Detect which cell encompasses the target text, then output its (x, y) center coordinate. 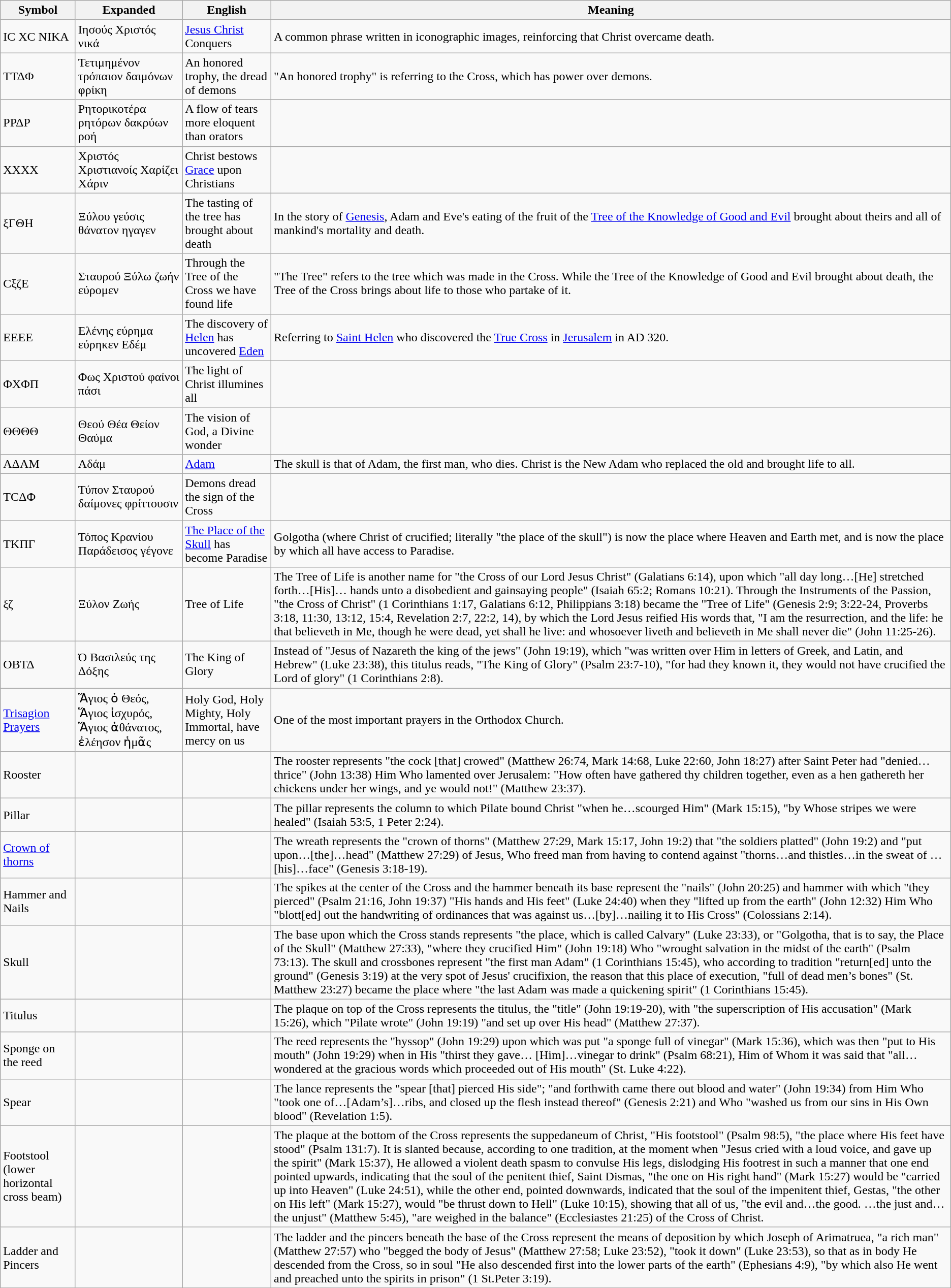
ΤΤΔΦ (38, 76)
Pillar (38, 815)
ΤΚΠΓ (38, 543)
Αδάμ (129, 464)
Ό Βασιλεύς της Δόξης (129, 665)
Skull (38, 962)
Φως Χριστού φαίνοι πάσι (129, 384)
The vision of God, a Divine wonder (227, 431)
Spear (38, 1102)
ΤCΔΦ (38, 497)
Τετιμημένον τρόπαιον δαιμόνων φρίκη (129, 76)
Ladder and Pincers (38, 1258)
Τύπον Σταυρού δαίμονες φρίττουσιν (129, 497)
The light of Christ illumines all (227, 384)
ΙC XC NIKΑ (38, 37)
ΡΡΔΡ (38, 123)
ΟΒΤΔ (38, 665)
ΘΘΘΘ (38, 431)
Sponge on the reed (38, 1055)
Expanded (129, 10)
ΧΧΧΧ (38, 170)
ξΓΘΗ (38, 223)
Rooster (38, 775)
Through the Tree of the Cross we have found life (227, 283)
The discovery of Helen has uncovered Eden (227, 337)
Adam (227, 464)
Θεού Θέα Θείον Θαύμα (129, 431)
Ξύλου γεύσις θάνατον ηγαγεν (129, 223)
Ξύλον Ζωής (129, 604)
The King of Glory (227, 665)
ξζ (38, 604)
ΦΧΦΠ (38, 384)
English (227, 10)
Hammer and Nails (38, 901)
Ρητορικοτέρα ρητόρων δακρύων ροή (129, 123)
Titulus (38, 1016)
Symbol (38, 10)
Demons dread the sign of the Cross (227, 497)
Christ bestows Grace upon Christians (227, 170)
Holy God, Holy Mighty, Holy Immortal, have mercy on us (227, 720)
Ελένης εύρημα εύρηκεν Εδέμ (129, 337)
The skull is that of Adam, the first man, who dies. Christ is the New Adam who replaced the old and brought life to all. (611, 464)
Tree of Life (227, 604)
A common phrase written in iconographic images, reinforcing that Christ overcame death. (611, 37)
Σταυρού Ξύλω ζωήν εύρομεν (129, 283)
An honored trophy, the dread of demons (227, 76)
Ιησούς Χριστός νικά (129, 37)
Referring to Saint Helen who discovered the True Cross in Jerusalem in AD 320. (611, 337)
"An honored trophy" is referring to the Cross, which has power over demons. (611, 76)
Crown of thorns (38, 855)
Χριστός Χριστιανοίς Χαρίζει Χάριν (129, 170)
Jesus Christ Conquers (227, 37)
CξζE (38, 283)
The Place of the Skull has become Paradise (227, 543)
EEEE (38, 337)
The tasting of the tree has brought about death (227, 223)
One of the most important prayers in the Orthodox Church. (611, 720)
Meaning (611, 10)
Ἅγιος ὁ Θεός, Ἅγιος ἰσχυρός, Ἅγιος ἀθάνατος, ἐλέησον ἡμᾶς (129, 720)
ΑΔΑΜ (38, 464)
Footstool (lower horizontal cross beam) (38, 1176)
A flow of tears more eloquent than orators (227, 123)
Trisagion Prayers (38, 720)
Τόπος Κρανίου Παράδεισος γέγονε (129, 543)
